Capture the cell that displays the provided text and extract its [X, Y] central coordinate. 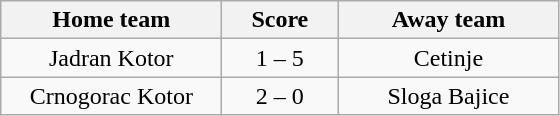
2 – 0 [280, 96]
Jadran Kotor [112, 58]
Home team [112, 20]
Cetinje [448, 58]
Score [280, 20]
1 – 5 [280, 58]
Away team [448, 20]
Crnogorac Kotor [112, 96]
Sloga Bajice [448, 96]
